Determine the [X, Y] coordinate at the center of the cell enclosing the given text.  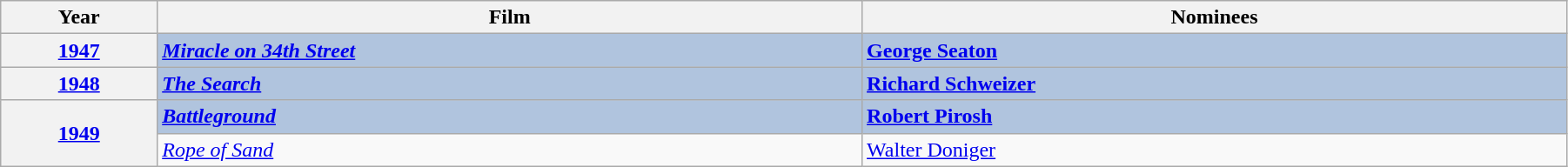
Rope of Sand [510, 150]
The Search [510, 83]
1948 [79, 83]
Film [510, 17]
George Seaton [1215, 50]
Year [79, 17]
Walter Doniger [1215, 150]
Miracle on 34th Street [510, 50]
Battleground [510, 117]
Richard Schweizer [1215, 83]
1949 [79, 133]
Nominees [1215, 17]
Robert Pirosh [1215, 117]
1947 [79, 50]
